Find where the given text appears and provide that cell's center as [x, y] coordinate. 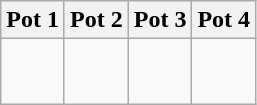
Pot 3 [160, 20]
Pot 4 [224, 20]
Pot 2 [96, 20]
Pot 1 [33, 20]
